Detect which cell encompasses the target text, then output its [x, y] center coordinate. 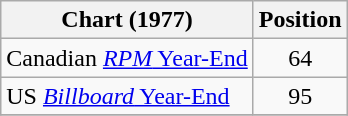
95 [300, 96]
US Billboard Year-End [128, 96]
Position [300, 20]
Canadian RPM Year-End [128, 58]
64 [300, 58]
Chart (1977) [128, 20]
